Find where the given text appears and provide that cell's center as (X, Y) coordinate. 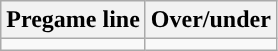
Over/under (210, 20)
Pregame line (74, 20)
